Find where the given text appears and provide that cell's center as [x, y] coordinate. 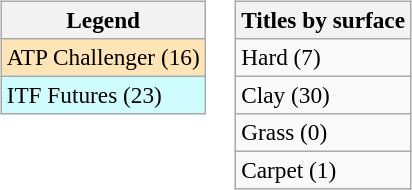
ATP Challenger (16) [103, 57]
Clay (30) [324, 95]
Titles by surface [324, 20]
ITF Futures (23) [103, 95]
Hard (7) [324, 57]
Grass (0) [324, 133]
Legend [103, 20]
Carpet (1) [324, 171]
